Return [x, y] of the center of cell containing provided text 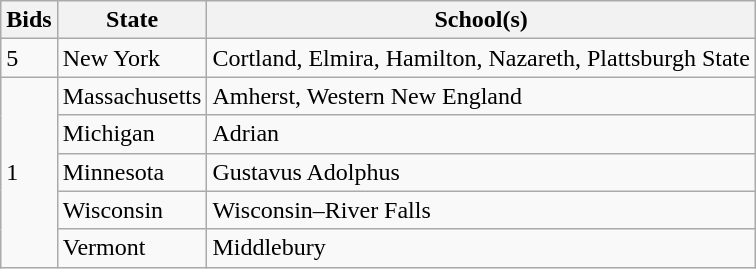
Wisconsin [132, 210]
Vermont [132, 248]
School(s) [482, 20]
1 [29, 172]
Gustavus Adolphus [482, 172]
5 [29, 58]
Wisconsin–River Falls [482, 210]
Minnesota [132, 172]
Adrian [482, 134]
Massachusetts [132, 96]
State [132, 20]
Bids [29, 20]
New York [132, 58]
Michigan [132, 134]
Middlebury [482, 248]
Amherst, Western New England [482, 96]
Cortland, Elmira, Hamilton, Nazareth, Plattsburgh State [482, 58]
